Return the [X, Y] coordinate for the center point of the cell that contains the specified text.  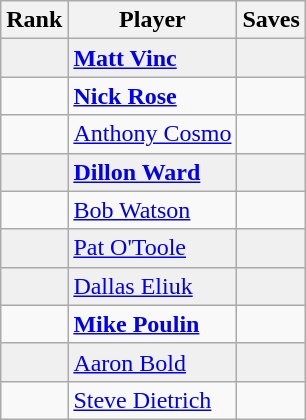
Dillon Ward [152, 172]
Pat O'Toole [152, 248]
Player [152, 20]
Matt Vinc [152, 58]
Dallas Eliuk [152, 286]
Rank [34, 20]
Steve Dietrich [152, 400]
Bob Watson [152, 210]
Mike Poulin [152, 324]
Saves [271, 20]
Nick Rose [152, 96]
Anthony Cosmo [152, 134]
Aaron Bold [152, 362]
